Pinpoint the cell where the given text exists, returning its [x, y] midpoint coordinate. 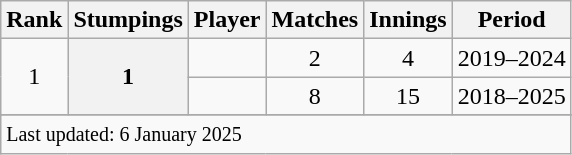
Last updated: 6 January 2025 [286, 134]
Innings [408, 20]
15 [408, 96]
Matches [315, 20]
Stumpings [128, 20]
Period [512, 20]
2019–2024 [512, 58]
2 [315, 58]
2018–2025 [512, 96]
Rank [34, 20]
Player [227, 20]
4 [408, 58]
8 [315, 96]
